Return the [x, y] coordinate for the center point of the cell that contains the specified text.  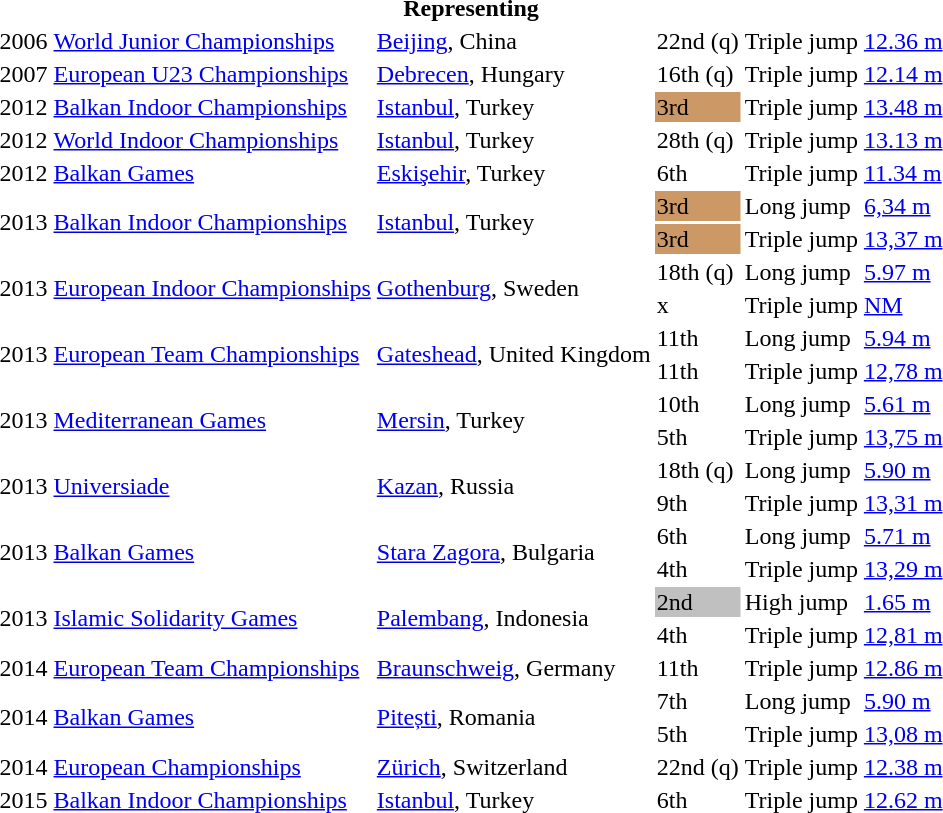
Islamic Solidarity Games [212, 618]
10th [698, 404]
European Indoor Championships [212, 288]
Debrecen, Hungary [514, 74]
Gateshead, United Kingdom [514, 354]
Universiade [212, 486]
Pitești, Romania [514, 718]
High jump [801, 602]
Kazan, Russia [514, 486]
9th [698, 503]
7th [698, 701]
European U23 Championships [212, 74]
2nd [698, 602]
Stara Zagora, Bulgaria [514, 552]
Gothenburg, Sweden [514, 288]
World Indoor Championships [212, 140]
16th (q) [698, 74]
Eskişehir, Turkey [514, 173]
28th (q) [698, 140]
x [698, 305]
Mersin, Turkey [514, 420]
European Championships [212, 767]
Zürich, Switzerland [514, 767]
Mediterranean Games [212, 420]
Palembang, Indonesia [514, 618]
World Junior Championships [212, 41]
Braunschweig, Germany [514, 668]
Beijing, China [514, 41]
